Detect which cell encompasses the target text, then output its [X, Y] center coordinate. 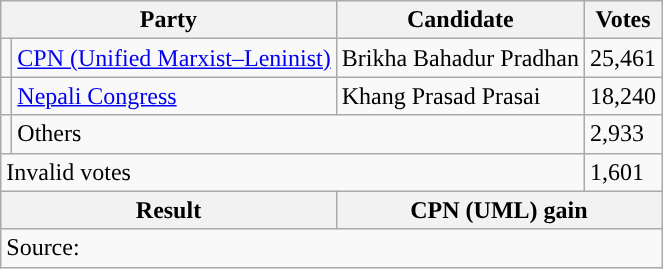
Result [168, 210]
Khang Prasad Prasai [460, 96]
CPN (Unified Marxist–Leninist) [174, 58]
Candidate [460, 20]
18,240 [624, 96]
Source: [332, 248]
25,461 [624, 58]
Party [168, 20]
Invalid votes [293, 172]
1,601 [624, 172]
CPN (UML) gain [498, 210]
2,933 [624, 134]
Nepali Congress [174, 96]
Brikha Bahadur Pradhan [460, 58]
Votes [624, 20]
Others [298, 134]
